Capture the cell that displays the provided text and extract its [x, y] central coordinate. 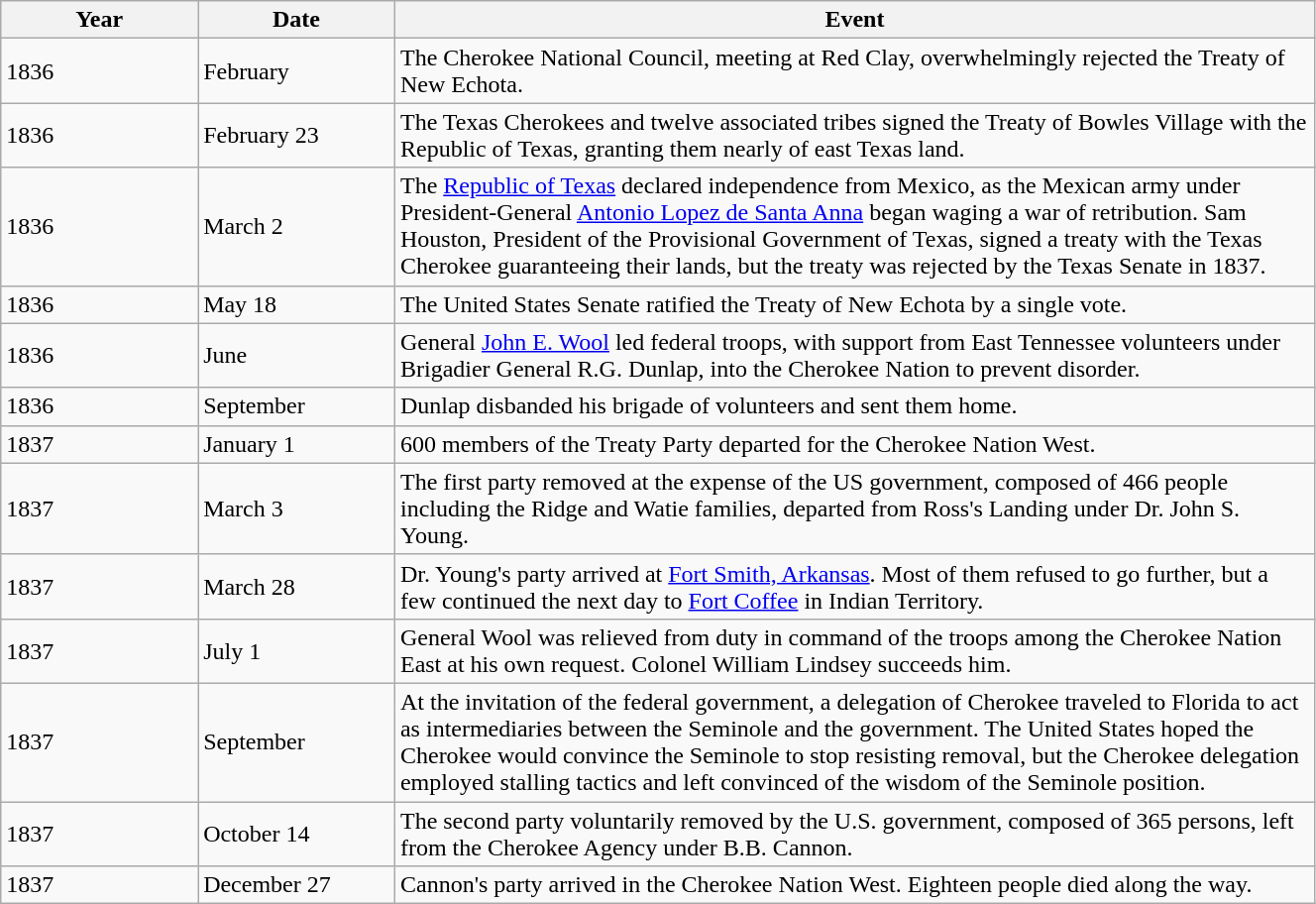
Year [99, 20]
February [297, 71]
October 14 [297, 833]
March 2 [297, 226]
December 27 [297, 885]
Cannon's party arrived in the Cherokee Nation West. Eighteen people died along the way. [854, 885]
June [297, 355]
Date [297, 20]
600 members of the Treaty Party departed for the Cherokee Nation West. [854, 444]
General Wool was relieved from duty in command of the troops among the Cherokee Nation East at his own request. Colonel William Lindsey succeeds him. [854, 650]
May 18 [297, 304]
February 23 [297, 135]
January 1 [297, 444]
The United States Senate ratified the Treaty of New Echota by a single vote. [854, 304]
March 3 [297, 508]
The Cherokee National Council, meeting at Red Clay, overwhelmingly rejected the Treaty of New Echota. [854, 71]
The second party voluntarily removed by the U.S. government, composed of 365 persons, left from the Cherokee Agency under B.B. Cannon. [854, 833]
March 28 [297, 587]
Dunlap disbanded his brigade of volunteers and sent them home. [854, 406]
July 1 [297, 650]
Event [854, 20]
